Scan for the cell matching the given text and deliver its [x, y] coordinate at center. 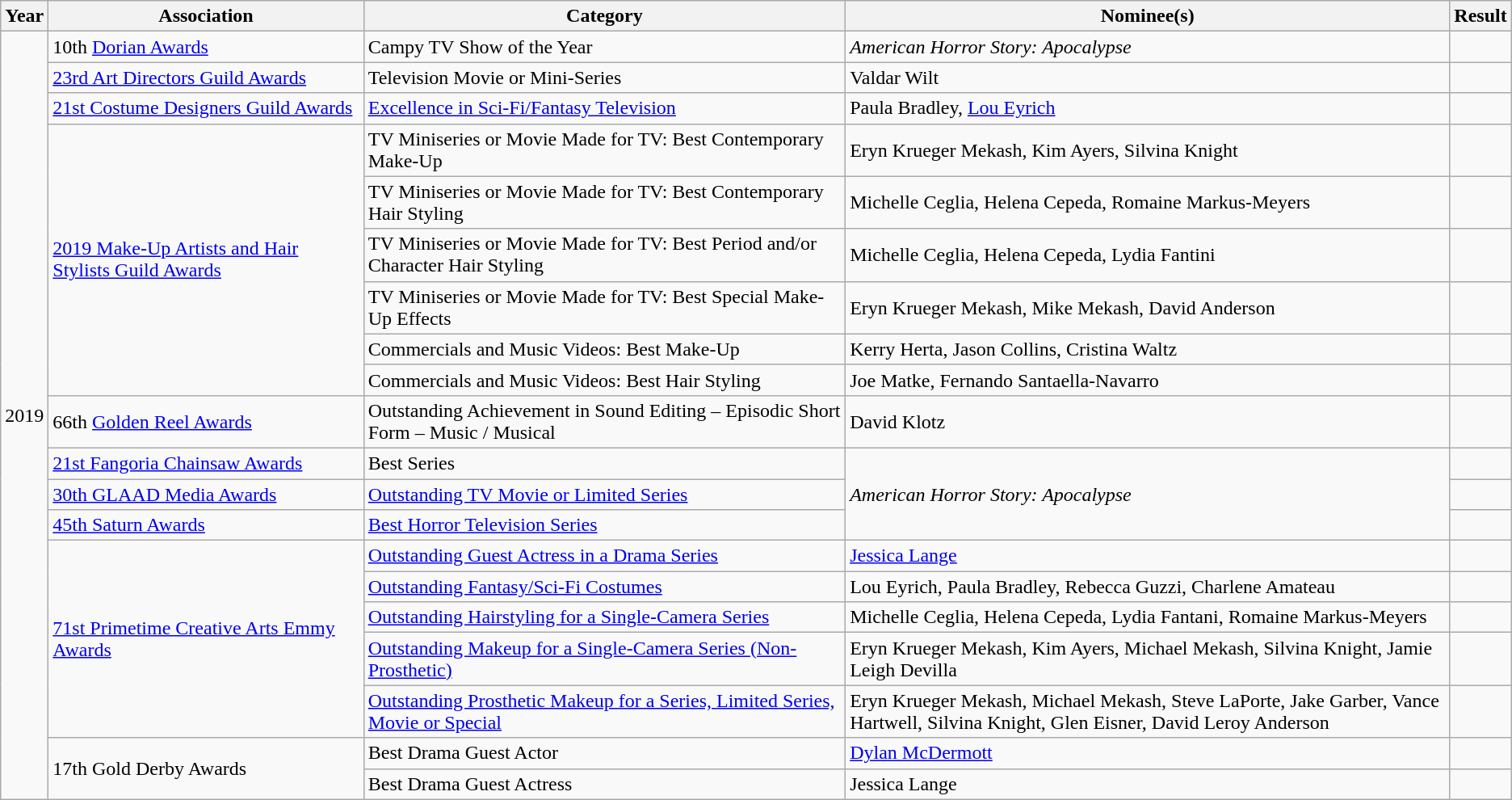
Kerry Herta, Jason Collins, Cristina Waltz [1148, 349]
Television Movie or Mini-Series [604, 78]
TV Miniseries or Movie Made for TV: Best Contemporary Hair Styling [604, 202]
Outstanding TV Movie or Limited Series [604, 494]
TV Miniseries or Movie Made for TV: Best Period and/or Character Hair Styling [604, 255]
Association [206, 16]
21st Fangoria Chainsaw Awards [206, 463]
Michelle Ceglia, Helena Cepeda, Lydia Fantini [1148, 255]
2019 Make-Up Artists and Hair Stylists Guild Awards [206, 259]
10th Dorian Awards [206, 47]
Best Drama Guest Actress [604, 784]
23rd Art Directors Guild Awards [206, 78]
Outstanding Makeup for a Single-Camera Series (Non-Prosthetic) [604, 659]
Best Series [604, 463]
Campy TV Show of the Year [604, 47]
Lou Eyrich, Paula Bradley, Rebecca Guzzi, Charlene Amateau [1148, 587]
Joe Matke, Fernando Santaella-Navarro [1148, 380]
Valdar Wilt [1148, 78]
Year [24, 16]
Dylan McDermott [1148, 753]
Paula Bradley, Lou Eyrich [1148, 108]
Best Drama Guest Actor [604, 753]
21st Costume Designers Guild Awards [206, 108]
Outstanding Hairstyling for a Single-Camera Series [604, 617]
Eryn Krueger Mekash, Mike Mekash, David Anderson [1148, 307]
Result [1480, 16]
Michelle Ceglia, Helena Cepeda, Romaine Markus-Meyers [1148, 202]
Best Horror Television Series [604, 525]
Commercials and Music Videos: Best Make-Up [604, 349]
30th GLAAD Media Awards [206, 494]
TV Miniseries or Movie Made for TV: Best Special Make-Up Effects [604, 307]
TV Miniseries or Movie Made for TV: Best Contemporary Make-Up [604, 150]
2019 [24, 415]
Eryn Krueger Mekash, Kim Ayers, Silvina Knight [1148, 150]
Eryn Krueger Mekash, Michael Mekash, Steve LaPorte, Jake Garber, Vance Hartwell, Silvina Knight, Glen Eisner, David Leroy Anderson [1148, 711]
Michelle Ceglia, Helena Cepeda, Lydia Fantani, Romaine Markus-Meyers [1148, 617]
17th Gold Derby Awards [206, 768]
Outstanding Prosthetic Makeup for a Series, Limited Series, Movie or Special [604, 711]
Outstanding Achievement in Sound Editing – Episodic Short Form – Music / Musical [604, 422]
45th Saturn Awards [206, 525]
David Klotz [1148, 422]
Category [604, 16]
Excellence in Sci-Fi/Fantasy Television [604, 108]
Outstanding Guest Actress in a Drama Series [604, 556]
66th Golden Reel Awards [206, 422]
Commercials and Music Videos: Best Hair Styling [604, 380]
Outstanding Fantasy/Sci-Fi Costumes [604, 587]
71st Primetime Creative Arts Emmy Awards [206, 639]
Eryn Krueger Mekash, Kim Ayers, Michael Mekash, Silvina Knight, Jamie Leigh Devilla [1148, 659]
Nominee(s) [1148, 16]
